Scan for the cell matching the given text and deliver its (X, Y) coordinate at center. 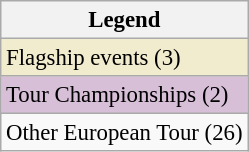
Tour Championships (2) (124, 95)
Flagship events (3) (124, 58)
Other European Tour (26) (124, 133)
Legend (124, 20)
